Extract the (x, y) coordinate from the center of the cell holding the provided text.  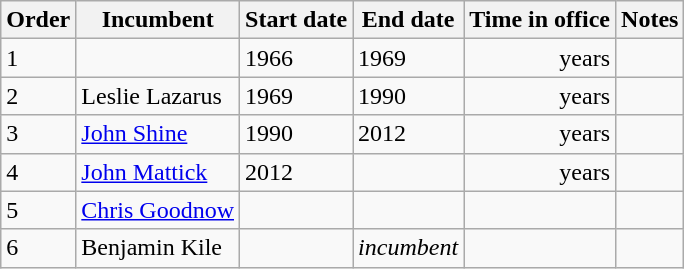
2 (38, 96)
Notes (650, 20)
incumbent (408, 248)
End date (408, 20)
6 (38, 248)
Time in office (540, 20)
Start date (296, 20)
John Shine (158, 134)
Chris Goodnow (158, 210)
John Mattick (158, 172)
1 (38, 58)
4 (38, 172)
Incumbent (158, 20)
5 (38, 210)
3 (38, 134)
1966 (296, 58)
Order (38, 20)
Benjamin Kile (158, 248)
Leslie Lazarus (158, 96)
